Find where the given text appears and provide that cell's center as [x, y] coordinate. 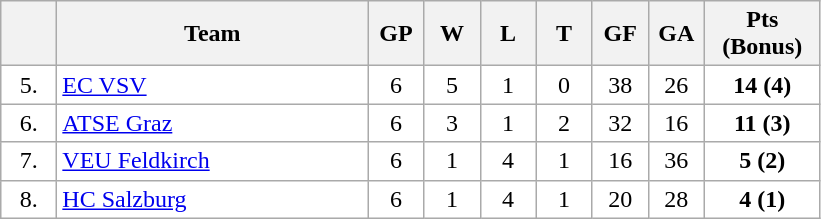
38 [620, 85]
14 (4) [762, 85]
20 [620, 199]
4 (1) [762, 199]
28 [676, 199]
3 [452, 123]
11 (3) [762, 123]
5 [452, 85]
HC Salzburg [212, 199]
Team [212, 34]
VEU Feldkirch [212, 161]
2 [564, 123]
36 [676, 161]
GF [620, 34]
0 [564, 85]
L [508, 34]
8. [29, 199]
EC VSV [212, 85]
5 (2) [762, 161]
5. [29, 85]
6. [29, 123]
7. [29, 161]
T [564, 34]
W [452, 34]
32 [620, 123]
GA [676, 34]
ATSE Graz [212, 123]
26 [676, 85]
Pts (Bonus) [762, 34]
GP [396, 34]
